From the cell containing the given text, extract its center point as [X, Y] coordinate. 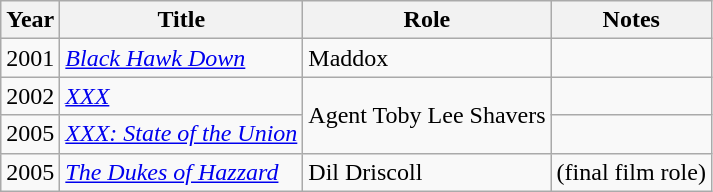
Title [182, 20]
XXX: State of the Union [182, 134]
The Dukes of Hazzard [182, 172]
(final film role) [631, 172]
Year [30, 20]
Dil Driscoll [427, 172]
Maddox [427, 58]
Black Hawk Down [182, 58]
Agent Toby Lee Shavers [427, 115]
Role [427, 20]
2001 [30, 58]
XXX [182, 96]
2002 [30, 96]
Notes [631, 20]
